Pinpoint the cell where the given text exists, returning its (X, Y) midpoint coordinate. 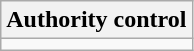
Authority control (96, 20)
